Return the (X, Y) coordinate for the center point of the cell that contains the specified text.  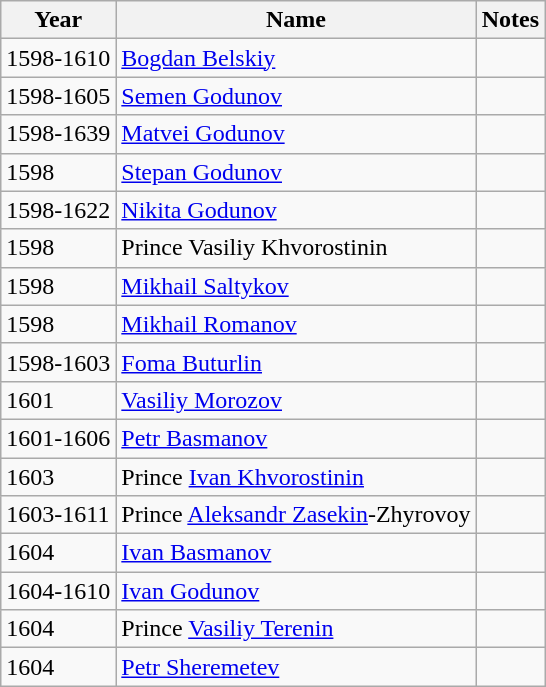
Petr Sheremetev (296, 667)
1601 (58, 400)
1604-1610 (58, 591)
Prince Aleksandr Zasekin-Zhyrovoy (296, 515)
1598-1603 (58, 362)
Prince Vasiliy Khvorostinin (296, 248)
1603 (58, 477)
1598-1639 (58, 134)
Foma Buturlin (296, 362)
Matvei Godunov (296, 134)
1603-1611 (58, 515)
Bogdan Belskiy (296, 58)
Prince Ivan Khvorostinin (296, 477)
Year (58, 20)
Prince Vasiliy Terenin (296, 629)
Name (296, 20)
Notes (510, 20)
Semen Godunov (296, 96)
Stepan Godunov (296, 172)
1598-1610 (58, 58)
Nikita Godunov (296, 210)
Mikhail Romanov (296, 324)
Ivan Basmanov (296, 553)
1601-1606 (58, 438)
Vasiliy Morozov (296, 400)
Petr Basmanov (296, 438)
Ivan Godunov (296, 591)
1598-1605 (58, 96)
1598-1622 (58, 210)
Mikhail Saltykov (296, 286)
